Determine the (X, Y) coordinate at the center of the cell enclosing the given text.  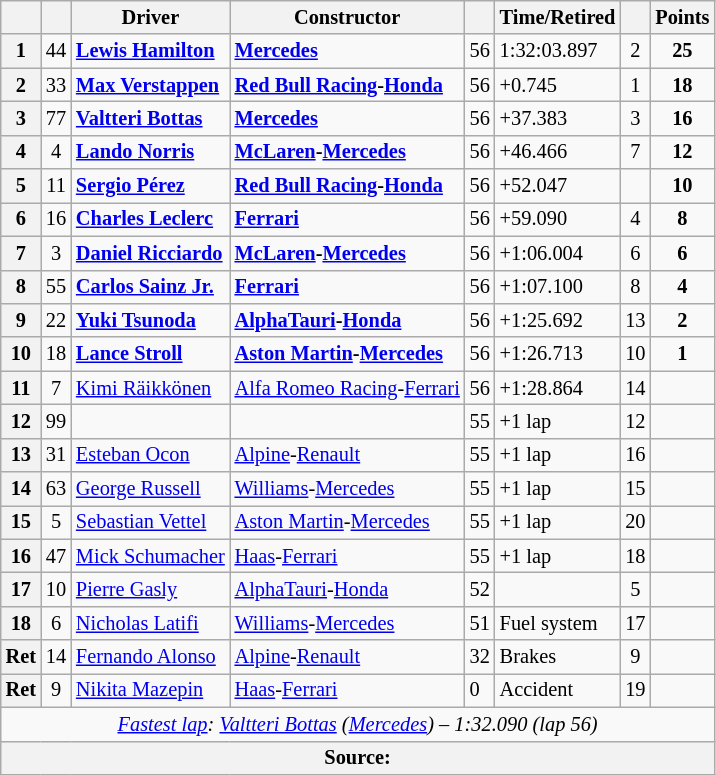
Carlos Sainz Jr. (150, 287)
Driver (150, 17)
Pierre Gasly (150, 589)
Time/Retired (558, 17)
63 (56, 489)
Source: (358, 758)
Valtteri Bottas (150, 118)
Brakes (558, 657)
Points (682, 17)
32 (480, 657)
Fastest lap: Valtteri Bottas (Mercedes) – 1:32.090 (lap 56) (358, 724)
+1:28.864 (558, 388)
Constructor (348, 17)
+52.047 (558, 186)
Nicholas Latifi (150, 623)
+59.090 (558, 219)
Lando Norris (150, 152)
+0.745 (558, 85)
19 (635, 690)
22 (56, 320)
George Russell (150, 489)
Charles Leclerc (150, 219)
Accident (558, 690)
+1:07.100 (558, 287)
52 (480, 589)
+46.466 (558, 152)
+37.383 (558, 118)
Daniel Ricciardo (150, 253)
Lewis Hamilton (150, 51)
31 (56, 455)
33 (56, 85)
Nikita Mazepin (150, 690)
51 (480, 623)
Max Verstappen (150, 85)
Yuki Tsunoda (150, 320)
77 (56, 118)
25 (682, 51)
+1:25.692 (558, 320)
Sebastian Vettel (150, 522)
47 (56, 556)
Sergio Pérez (150, 186)
+1:06.004 (558, 253)
20 (635, 522)
99 (56, 421)
Alfa Romeo Racing-Ferrari (348, 388)
Fuel system (558, 623)
44 (56, 51)
1:32:03.897 (558, 51)
Mick Schumacher (150, 556)
Esteban Ocon (150, 455)
Fernando Alonso (150, 657)
Lance Stroll (150, 354)
Kimi Räikkönen (150, 388)
0 (480, 690)
+1:26.713 (558, 354)
